Return [x, y] of the center of cell containing provided text 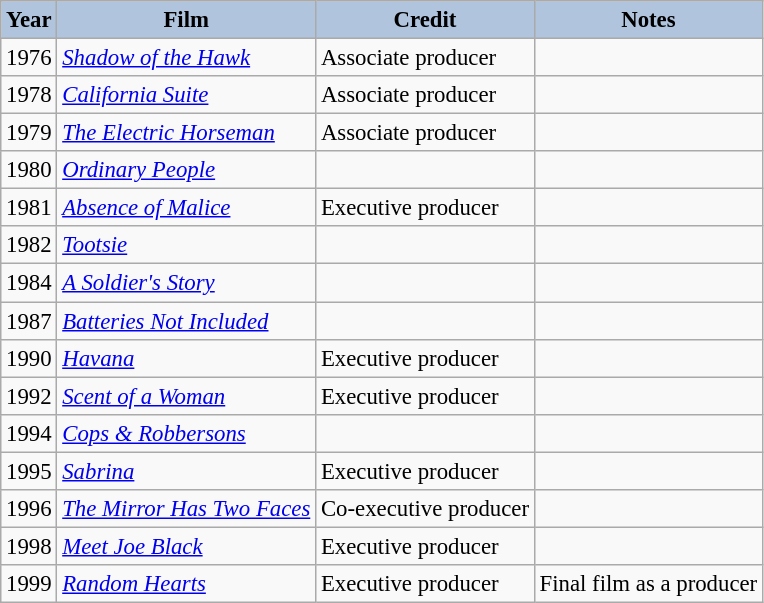
Shadow of the Hawk [186, 58]
1992 [29, 396]
1999 [29, 584]
Batteries Not Included [186, 321]
1981 [29, 208]
The Electric Horseman [186, 133]
Meet Joe Black [186, 546]
1984 [29, 283]
Tootsie [186, 245]
Sabrina [186, 471]
Notes [648, 20]
Cops & Robbersons [186, 433]
California Suite [186, 95]
1976 [29, 58]
1978 [29, 95]
Ordinary People [186, 170]
Scent of a Woman [186, 396]
A Soldier's Story [186, 283]
1996 [29, 509]
1990 [29, 358]
1980 [29, 170]
1994 [29, 433]
Year [29, 20]
Havana [186, 358]
Random Hearts [186, 584]
1995 [29, 471]
The Mirror Has Two Faces [186, 509]
Film [186, 20]
1998 [29, 546]
Absence of Malice [186, 208]
1987 [29, 321]
Final film as a producer [648, 584]
Co-executive producer [426, 509]
1979 [29, 133]
Credit [426, 20]
1982 [29, 245]
